Find where the given text appears and provide that cell's center as [X, Y] coordinate. 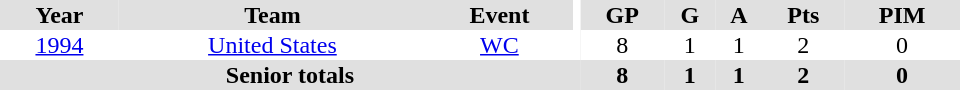
WC [500, 45]
Year [60, 15]
GP [622, 15]
G [690, 15]
1994 [60, 45]
PIM [902, 15]
Team [272, 15]
Pts [804, 15]
Event [500, 15]
United States [272, 45]
A [738, 15]
Senior totals [290, 75]
